Search for the cell housing the specified text and yield its [X, Y] center coordinate. 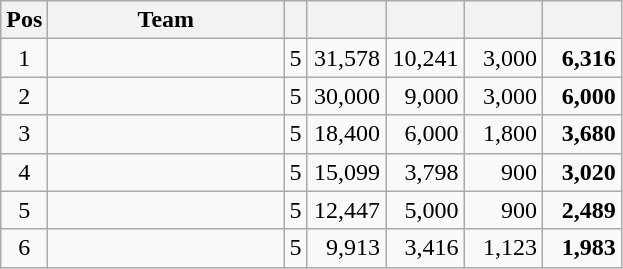
31,578 [346, 58]
18,400 [346, 134]
2 [24, 96]
3 [24, 134]
Pos [24, 20]
12,447 [346, 210]
4 [24, 172]
15,099 [346, 172]
6 [24, 248]
10,241 [426, 58]
1,800 [504, 134]
6,316 [582, 58]
3,416 [426, 248]
1,123 [504, 248]
5,000 [426, 210]
3,020 [582, 172]
2,489 [582, 210]
1,983 [582, 248]
9,913 [346, 248]
1 [24, 58]
9,000 [426, 96]
Team [166, 20]
3,680 [582, 134]
30,000 [346, 96]
3,798 [426, 172]
